For the text-containing cell, return its midpoint in [x, y] coordinate format. 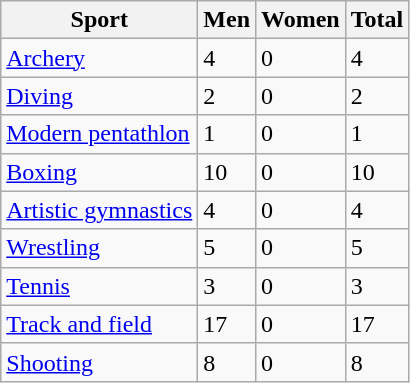
Total [377, 20]
Women [301, 20]
Men [227, 20]
Archery [100, 58]
Modern pentathlon [100, 134]
Boxing [100, 172]
Sport [100, 20]
Track and field [100, 324]
Diving [100, 96]
Wrestling [100, 248]
Tennis [100, 286]
Shooting [100, 362]
Artistic gymnastics [100, 210]
